Determine the (X, Y) coordinate at the center of the cell enclosing the given text.  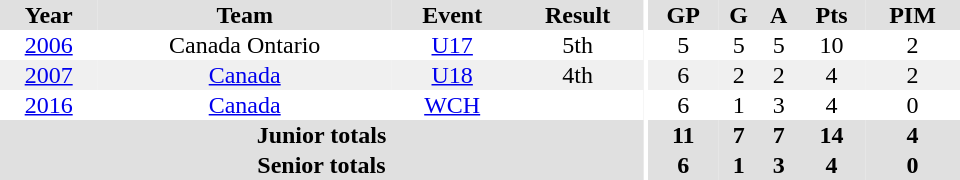
Pts (832, 15)
Year (48, 15)
G (738, 15)
Canada Ontario (244, 45)
2007 (48, 75)
4th (578, 75)
A (778, 15)
10 (832, 45)
5th (578, 45)
GP (684, 15)
2016 (48, 105)
11 (684, 135)
WCH (452, 105)
14 (832, 135)
Team (244, 15)
Senior totals (322, 165)
U18 (452, 75)
PIM (912, 15)
Event (452, 15)
Junior totals (322, 135)
Result (578, 15)
2006 (48, 45)
U17 (452, 45)
